Locate the cell with the specified text and output its [X, Y] center coordinate. 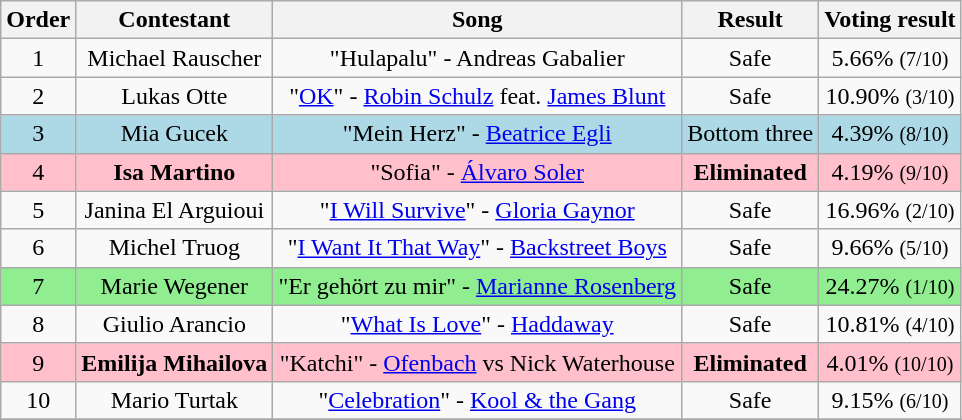
24.27% (1/10) [890, 286]
"Hulapalu" - Andreas Gabalier [478, 58]
10.90% (3/10) [890, 96]
Contestant [174, 20]
10 [38, 400]
9.66% (5/10) [890, 248]
"Celebration" - Kool & the Gang [478, 400]
1 [38, 58]
Michael Rauscher [174, 58]
Voting result [890, 20]
Emilija Mihailova [174, 362]
"Sofia" - Álvaro Soler [478, 172]
Result [750, 20]
8 [38, 324]
Giulio Arancio [174, 324]
Lukas Otte [174, 96]
2 [38, 96]
9.15% (6/10) [890, 400]
Bottom three [750, 134]
7 [38, 286]
5 [38, 210]
Mia Gucek [174, 134]
"What Is Love" - Haddaway [478, 324]
9 [38, 362]
Order [38, 20]
Song [478, 20]
"Er gehört zu mir" - Marianne Rosenberg [478, 286]
10.81% (4/10) [890, 324]
"OK" - Robin Schulz feat. James Blunt [478, 96]
4 [38, 172]
16.96% (2/10) [890, 210]
"Katchi" - Ofenbach vs Nick Waterhouse [478, 362]
6 [38, 248]
Mario Turtak [174, 400]
Marie Wegener [174, 286]
"I Want It That Way" - Backstreet Boys [478, 248]
Michel Truog [174, 248]
4.01% (10/10) [890, 362]
4.39% (8/10) [890, 134]
3 [38, 134]
Isa Martino [174, 172]
4.19% (9/10) [890, 172]
Janina El Arguioui [174, 210]
5.66% (7/10) [890, 58]
"I Will Survive" - Gloria Gaynor [478, 210]
"Mein Herz" - Beatrice Egli [478, 134]
